Output the (X, Y) coordinate of the center of the cell containing the given text.  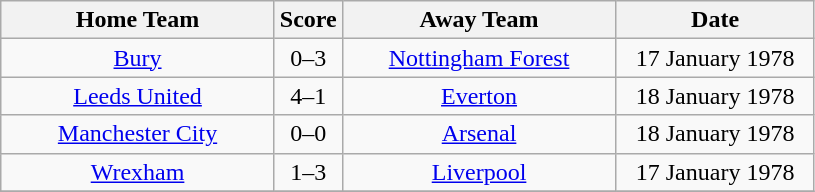
Everton (479, 96)
Arsenal (479, 134)
Date (716, 20)
Home Team (138, 20)
Score (308, 20)
4–1 (308, 96)
Wrexham (138, 172)
1–3 (308, 172)
Manchester City (138, 134)
Liverpool (479, 172)
Nottingham Forest (479, 58)
0–0 (308, 134)
Away Team (479, 20)
Bury (138, 58)
0–3 (308, 58)
Leeds United (138, 96)
